From the cell containing the given text, extract its center point as [X, Y] coordinate. 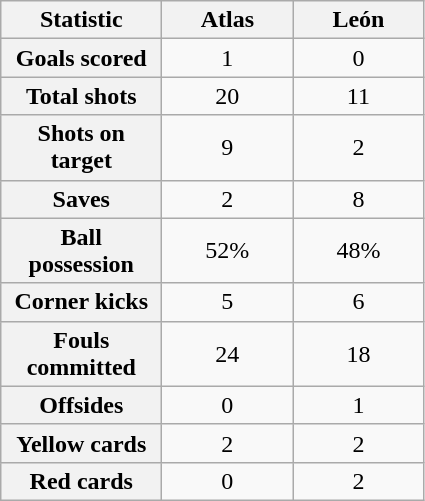
48% [358, 250]
52% [228, 250]
Red cards [82, 481]
9 [228, 148]
Offsides [82, 405]
24 [228, 354]
Fouls committed [82, 354]
20 [228, 96]
Statistic [82, 20]
Ball possession [82, 250]
Saves [82, 199]
Goals scored [82, 58]
11 [358, 96]
8 [358, 199]
5 [228, 302]
Corner kicks [82, 302]
18 [358, 354]
León [358, 20]
Total shots [82, 96]
Yellow cards [82, 443]
Atlas [228, 20]
Shots on target [82, 148]
6 [358, 302]
